Detect which cell encompasses the target text, then output its [X, Y] center coordinate. 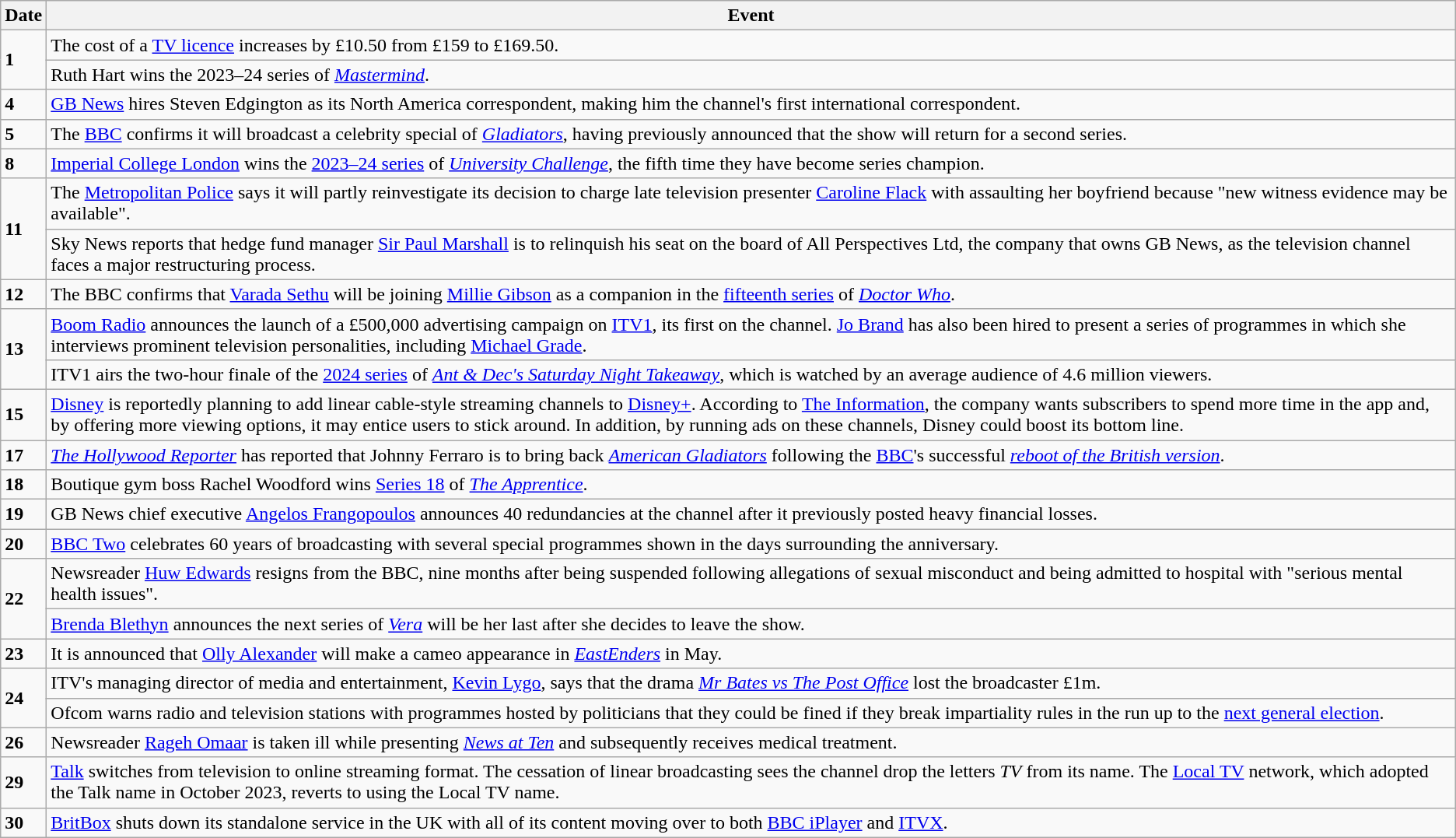
18 [23, 485]
23 [23, 654]
5 [23, 134]
8 [23, 163]
12 [23, 294]
BritBox shuts down its standalone service in the UK with all of its content moving over to both BBC iPlayer and ITVX. [751, 822]
Imperial College London wins the 2023–24 series of University Challenge, the fifth time they have become series champion. [751, 163]
GB News hires Steven Edgington as its North America correspondent, making him the channel's first international correspondent. [751, 104]
30 [23, 822]
15 [23, 414]
22 [23, 599]
The BBC confirms it will broadcast a celebrity special of Gladiators, having previously announced that the show will return for a second series. [751, 134]
It is announced that Olly Alexander will make a cameo appearance in EastEnders in May. [751, 654]
19 [23, 514]
17 [23, 455]
Date [23, 16]
Event [751, 16]
11 [23, 229]
GB News chief executive Angelos Frangopoulos announces 40 redundancies at the channel after it previously posted heavy financial losses. [751, 514]
The BBC confirms that Varada Sethu will be joining Millie Gibson as a companion in the fifteenth series of Doctor Who. [751, 294]
Boutique gym boss Rachel Woodford wins Series 18 of The Apprentice. [751, 485]
24 [23, 698]
4 [23, 104]
1 [23, 60]
Ruth Hart wins the 2023–24 series of Mastermind. [751, 75]
Brenda Blethyn announces the next series of Vera will be her last after she decides to leave the show. [751, 624]
Newsreader Rageh Omaar is taken ill while presenting News at Ten and subsequently receives medical treatment. [751, 742]
26 [23, 742]
20 [23, 544]
13 [23, 349]
ITV's managing director of media and entertainment, Kevin Lygo, says that the drama Mr Bates vs The Post Office lost the broadcaster £1m. [751, 683]
BBC Two celebrates 60 years of broadcasting with several special programmes shown in the days surrounding the anniversary. [751, 544]
29 [23, 783]
The cost of a TV licence increases by £10.50 from £159 to £169.50. [751, 45]
